Detect which cell encompasses the target text, then output its (X, Y) center coordinate. 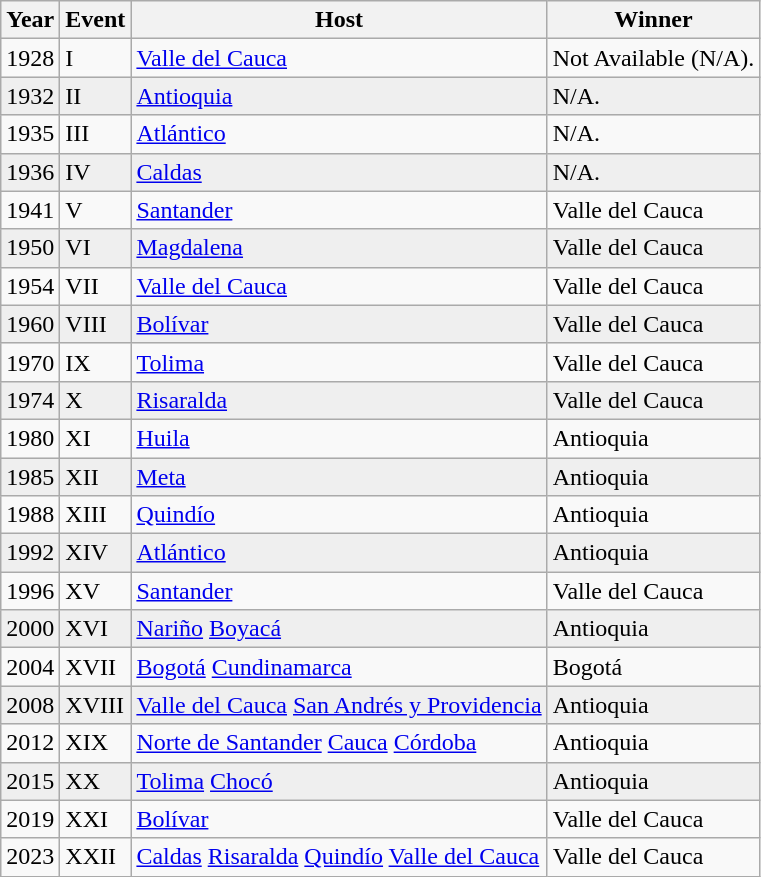
VIII (96, 324)
XVI (96, 629)
XIX (96, 743)
V (96, 210)
Event (96, 20)
2008 (30, 705)
IX (96, 362)
2023 (30, 857)
Year (30, 20)
Host (339, 20)
XXII (96, 857)
1988 (30, 515)
XXI (96, 819)
1996 (30, 591)
2004 (30, 667)
Risaralda (339, 400)
2012 (30, 743)
1974 (30, 400)
1992 (30, 553)
Bogotá (654, 667)
Magdalena (339, 248)
IV (96, 172)
1928 (30, 58)
II (96, 96)
Caldas Risaralda Quindío Valle del Cauca (339, 857)
1960 (30, 324)
XI (96, 438)
Tolima Chocó (339, 781)
1935 (30, 134)
XIV (96, 553)
Nariño Boyacá (339, 629)
1941 (30, 210)
2000 (30, 629)
XIII (96, 515)
Winner (654, 20)
III (96, 134)
Not Available (N/A). (654, 58)
XV (96, 591)
Quindío (339, 515)
XVII (96, 667)
2019 (30, 819)
XVIII (96, 705)
1980 (30, 438)
1932 (30, 96)
Valle del Cauca San Andrés y Providencia (339, 705)
VI (96, 248)
XII (96, 477)
1936 (30, 172)
1985 (30, 477)
1950 (30, 248)
Tolima (339, 362)
X (96, 400)
VII (96, 286)
Meta (339, 477)
XX (96, 781)
1970 (30, 362)
Norte de Santander Cauca Córdoba (339, 743)
I (96, 58)
2015 (30, 781)
Caldas (339, 172)
Bogotá Cundinamarca (339, 667)
Huila (339, 438)
1954 (30, 286)
